For the text-containing cell, return its midpoint in [x, y] coordinate format. 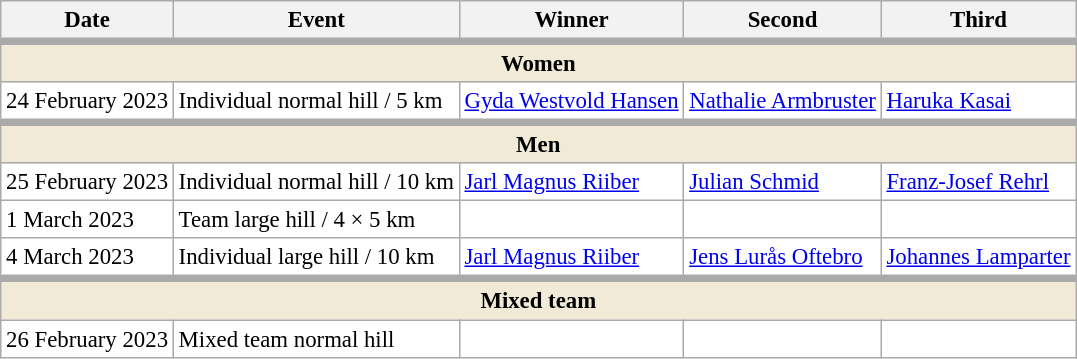
Individual normal hill / 5 km [316, 102]
Gyda Westvold Hansen [572, 102]
Date [88, 22]
Team large hill / 4 × 5 km [316, 220]
Franz-Josef Rehrl [978, 182]
Julian Schmid [782, 182]
25 February 2023 [88, 182]
Event [316, 22]
Mixed team [538, 300]
Mixed team normal hill [316, 339]
Johannes Lamparter [978, 258]
Individual normal hill / 10 km [316, 182]
Women [538, 62]
Men [538, 144]
Nathalie Armbruster [782, 102]
26 February 2023 [88, 339]
Second [782, 22]
Third [978, 22]
1 March 2023 [88, 220]
Jens Lurås Oftebro [782, 258]
4 March 2023 [88, 258]
Winner [572, 22]
Haruka Kasai [978, 102]
24 February 2023 [88, 102]
Individual large hill / 10 km [316, 258]
